Locate the cell with the specified text and output its (x, y) center coordinate. 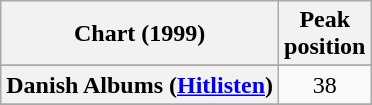
Danish Albums (Hitlisten) (140, 85)
Peak position (325, 34)
Chart (1999) (140, 34)
38 (325, 85)
